Scan for the cell matching the given text and deliver its (X, Y) coordinate at center. 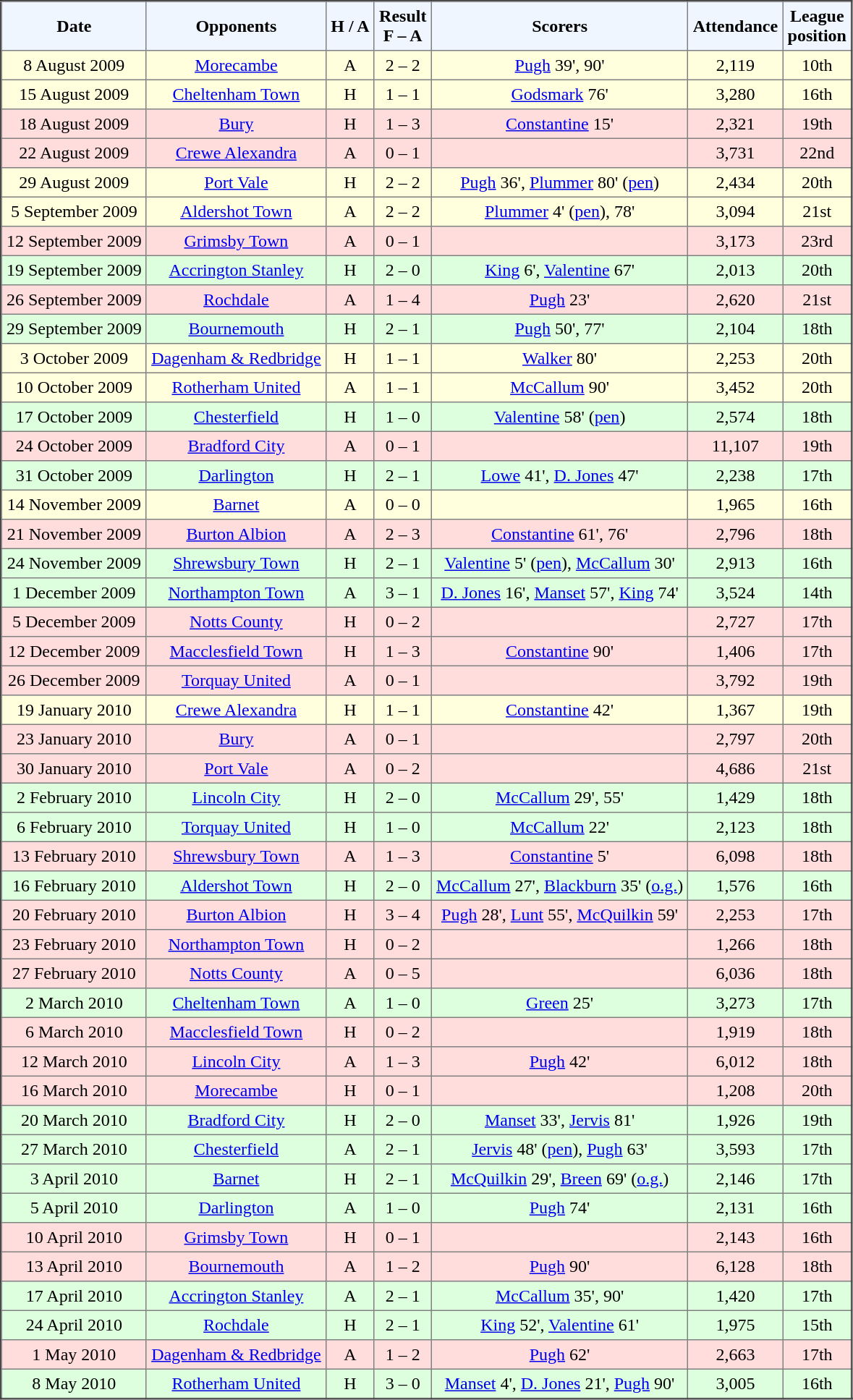
2,104 (735, 328)
24 April 2010 (74, 1325)
1,926 (735, 1120)
1,367 (735, 710)
Walker 80' (560, 358)
13 February 2010 (74, 856)
McCallum 35', 90' (560, 1296)
18 August 2009 (74, 124)
23 February 2010 (74, 944)
6,128 (735, 1266)
Pugh 74' (560, 1208)
22 August 2009 (74, 153)
1,208 (735, 1090)
3 October 2009 (74, 358)
27 March 2010 (74, 1149)
2,574 (735, 417)
Attendance (735, 26)
Jervis 48' (pen), Pugh 63' (560, 1149)
Pugh 28', Lunt 55', McQuilkin 59' (560, 915)
2,913 (735, 563)
12 September 2009 (74, 241)
Constantine 15' (560, 124)
2 February 2010 (74, 797)
3 – 4 (402, 915)
16 February 2010 (74, 886)
19 January 2010 (74, 710)
16 March 2010 (74, 1090)
Constantine 5' (560, 856)
3,731 (735, 153)
2,727 (735, 621)
1,406 (735, 651)
2,620 (735, 300)
8 August 2009 (74, 65)
2,146 (735, 1179)
1 – 4 (402, 300)
3,005 (735, 1383)
3 April 2010 (74, 1179)
3,452 (735, 387)
D. Jones 16', Manset 57', King 74' (560, 593)
6 February 2010 (74, 827)
2,238 (735, 475)
2,143 (735, 1237)
2,663 (735, 1354)
Pugh 39', 90' (560, 65)
Constantine 42' (560, 710)
0 – 5 (402, 973)
8 May 2010 (74, 1383)
17 October 2009 (74, 417)
26 September 2009 (74, 300)
King 6', Valentine 67' (560, 270)
31 October 2009 (74, 475)
5 September 2009 (74, 211)
13 April 2010 (74, 1266)
1 May 2010 (74, 1354)
2,434 (735, 182)
King 52', Valentine 61' (560, 1325)
McCallum 90' (560, 387)
11,107 (735, 446)
Constantine 90' (560, 651)
3 – 0 (402, 1383)
1 December 2009 (74, 593)
5 December 2009 (74, 621)
4,686 (735, 768)
6,036 (735, 973)
H / A (350, 26)
Constantine 61', 76' (560, 534)
2,321 (735, 124)
1,919 (735, 1032)
ResultF – A (402, 26)
2,796 (735, 534)
21 November 2009 (74, 534)
24 October 2009 (74, 446)
Godsmark 76' (560, 94)
22nd (818, 153)
2,797 (735, 739)
Scorers (560, 26)
3,593 (735, 1149)
McCallum 22' (560, 827)
5 April 2010 (74, 1208)
15th (818, 1325)
10 April 2010 (74, 1237)
3,094 (735, 211)
3,280 (735, 94)
Lowe 41', D. Jones 47' (560, 475)
Manset 4', D. Jones 21', Pugh 90' (560, 1383)
1,429 (735, 797)
Valentine 58' (pen) (560, 417)
Pugh 23' (560, 300)
10 October 2009 (74, 387)
1,576 (735, 886)
2 March 2010 (74, 1003)
Valentine 5' (pen), McCallum 30' (560, 563)
12 March 2010 (74, 1061)
12 December 2009 (74, 651)
1,975 (735, 1325)
McCallum 27', Blackburn 35' (o.g.) (560, 886)
3,792 (735, 680)
0 – 0 (402, 504)
2 – 3 (402, 534)
Date (74, 26)
1,965 (735, 504)
30 January 2010 (74, 768)
27 February 2010 (74, 973)
3,273 (735, 1003)
10th (818, 65)
Pugh 62' (560, 1354)
Green 25' (560, 1003)
Plummer 4' (pen), 78' (560, 211)
6 March 2010 (74, 1032)
Leagueposition (818, 26)
Manset 33', Jervis 81' (560, 1120)
2,123 (735, 827)
3 – 1 (402, 593)
24 November 2009 (74, 563)
14 November 2009 (74, 504)
1,266 (735, 944)
Pugh 50', 77' (560, 328)
19 September 2009 (74, 270)
6,012 (735, 1061)
McCallum 29', 55' (560, 797)
Pugh 90' (560, 1266)
2,131 (735, 1208)
29 August 2009 (74, 182)
29 September 2009 (74, 328)
Pugh 42' (560, 1061)
23rd (818, 241)
23 January 2010 (74, 739)
Opponents (236, 26)
26 December 2009 (74, 680)
6,098 (735, 856)
3,524 (735, 593)
2,119 (735, 65)
Pugh 36', Plummer 80' (pen) (560, 182)
1,420 (735, 1296)
2,013 (735, 270)
20 February 2010 (74, 915)
20 March 2010 (74, 1120)
15 August 2009 (74, 94)
17 April 2010 (74, 1296)
3,173 (735, 241)
McQuilkin 29', Breen 69' (o.g.) (560, 1179)
14th (818, 593)
